Pinpoint the cell where the given text exists, returning its (x, y) midpoint coordinate. 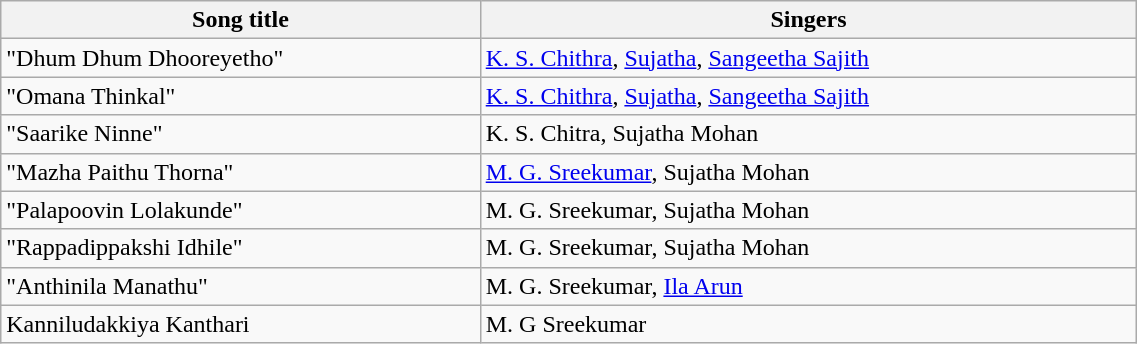
M. G Sreekumar (808, 324)
Kanniludakkiya Kanthari (240, 324)
"Dhum Dhum Dhooreyetho" (240, 58)
"Rappadippakshi Idhile" (240, 248)
"Palapoovin Lolakunde" (240, 210)
Song title (240, 20)
"Omana Thinkal" (240, 96)
"Anthinila Manathu" (240, 286)
M. G. Sreekumar, Ila Arun (808, 286)
"Mazha Paithu Thorna" (240, 172)
"Saarike Ninne" (240, 134)
Singers (808, 20)
K. S. Chitra, Sujatha Mohan (808, 134)
